Identify which cell holds the provided text, then report its (X, Y) central coordinate. 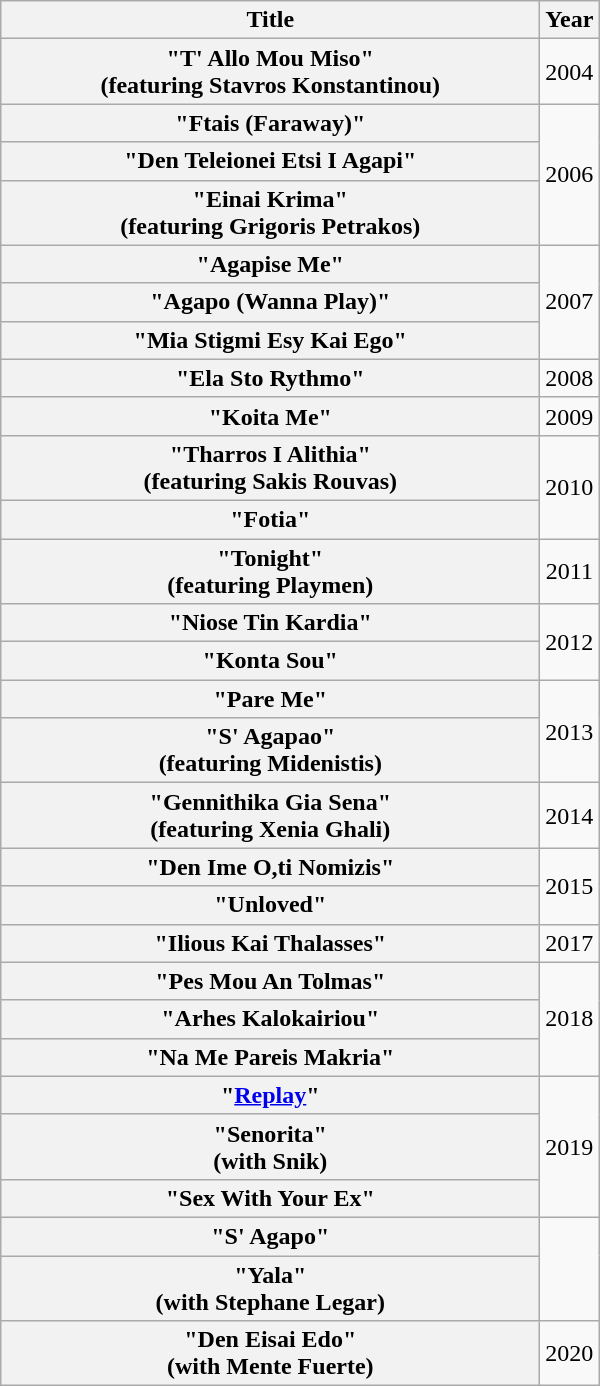
"S' Agapao"(featuring Midenistis) (270, 750)
"Arhes Kalokairiou" (270, 1019)
"Pare Me" (270, 699)
"Yala"(with Stephane Legar) (270, 1288)
2017 (570, 943)
"Konta Sou" (270, 661)
"Sex With Your Ex" (270, 1198)
2019 (570, 1146)
"Na Me Pareis Makria" (270, 1057)
2020 (570, 1354)
2004 (570, 72)
"Agapo (Wanna Play)" (270, 302)
2015 (570, 886)
2012 (570, 642)
"Ilious Kai Thalasses" (270, 943)
2008 (570, 378)
"Pes Mou An Tolmas" (270, 981)
2018 (570, 1019)
"Senorita" (with Snik) (270, 1146)
"T' Allo Mou Miso"(featuring Stavros Konstantinou) (270, 72)
"Ela Sto Rythmo" (270, 378)
"Unloved" (270, 905)
"Den Ime O,ti Nomizis" (270, 867)
2014 (570, 816)
2009 (570, 416)
"Ftais (Faraway)" (270, 123)
2007 (570, 302)
2010 (570, 486)
2006 (570, 174)
"Den Teleionei Etsi I Agapi" (270, 161)
"Replay" (270, 1095)
"Den Eisai Edo"(with Mente Fuerte) (270, 1354)
2011 (570, 570)
"Tharros I Alithia"(featuring Sakis Rouvas) (270, 468)
"Gennithika Gia Sena"(featuring Xenia Ghali) (270, 816)
"Agapise Me" (270, 264)
"Einai Krima"(featuring Grigoris Petrakos) (270, 212)
2013 (570, 732)
Title (270, 20)
Year (570, 20)
"Fotia" (270, 519)
"S' Agapo" (270, 1236)
"Niose Tin Kardia" (270, 623)
"Koita Me" (270, 416)
"Tonight"(featuring Playmen) (270, 570)
"Mia Stigmi Esy Kai Ego" (270, 340)
